Determine the [X, Y] coordinate at the center of the cell enclosing the given text.  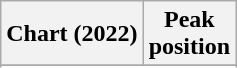
Chart (2022) [72, 34]
Peakposition [189, 34]
